Return [X, Y] of the center of cell containing provided text 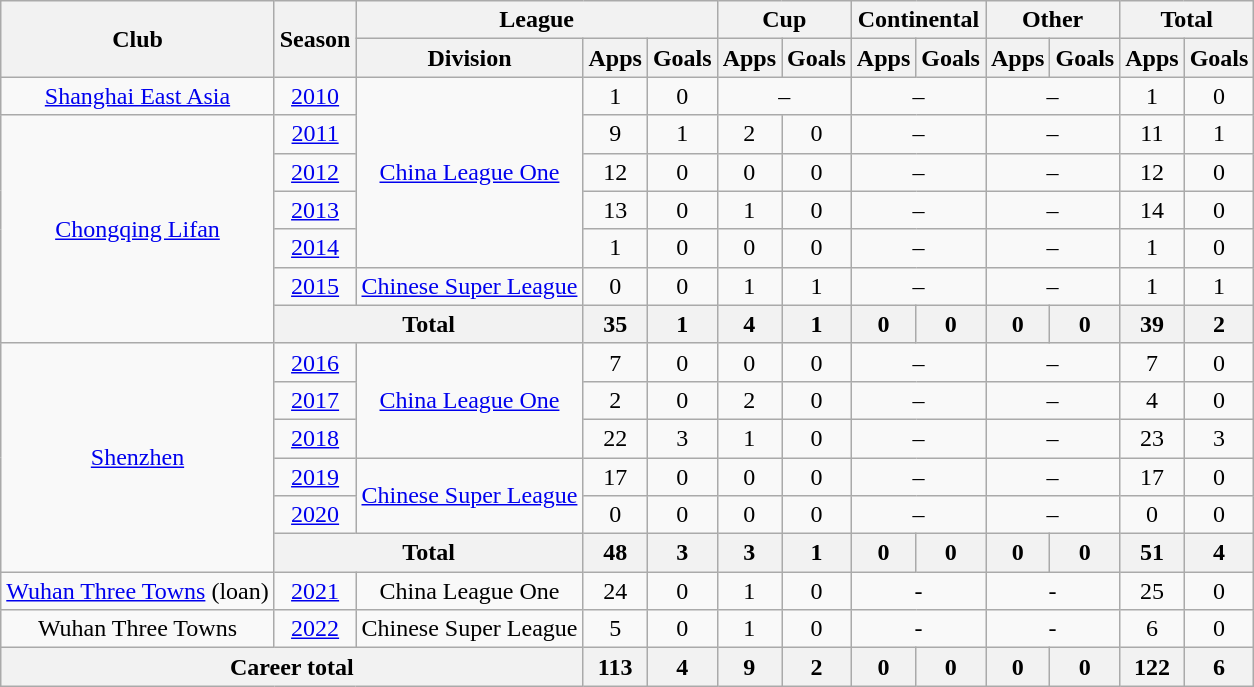
2015 [315, 286]
Cup [784, 20]
Wuhan Three Towns [138, 629]
Shanghai East Asia [138, 96]
2011 [315, 134]
122 [1152, 667]
2010 [315, 96]
13 [615, 210]
2019 [315, 477]
23 [1152, 438]
Club [138, 39]
11 [1152, 134]
2021 [315, 591]
5 [615, 629]
2020 [315, 515]
51 [1152, 553]
35 [615, 324]
Shenzhen [138, 457]
2014 [315, 248]
Season [315, 39]
Division [470, 58]
2012 [315, 172]
Wuhan Three Towns (loan) [138, 591]
24 [615, 591]
Chongqing Lifan [138, 229]
2016 [315, 362]
2017 [315, 400]
2013 [315, 210]
22 [615, 438]
Continental [918, 20]
113 [615, 667]
48 [615, 553]
14 [1152, 210]
39 [1152, 324]
2018 [315, 438]
Career total [292, 667]
League [536, 20]
Other [1053, 20]
2022 [315, 629]
25 [1152, 591]
